Locate the cell with the specified text and output its (x, y) center coordinate. 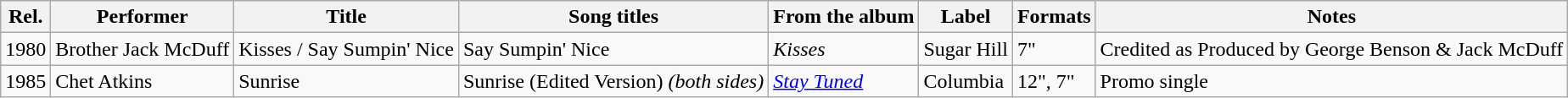
Columbia (966, 81)
Notes (1332, 17)
Stay Tuned (843, 81)
Brother Jack McDuff (143, 49)
From the album (843, 17)
Performer (143, 17)
Say Sumpin' Nice (613, 49)
7" (1054, 49)
Song titles (613, 17)
Label (966, 17)
Sugar Hill (966, 49)
Credited as Produced by George Benson & Jack McDuff (1332, 49)
1985 (25, 81)
Formats (1054, 17)
12", 7" (1054, 81)
1980 (25, 49)
Sunrise (346, 81)
Chet Atkins (143, 81)
Kisses (843, 49)
Sunrise (Edited Version) (both sides) (613, 81)
Kisses / Say Sumpin' Nice (346, 49)
Title (346, 17)
Rel. (25, 17)
Promo single (1332, 81)
